For the text-containing cell, return its midpoint in [X, Y] coordinate format. 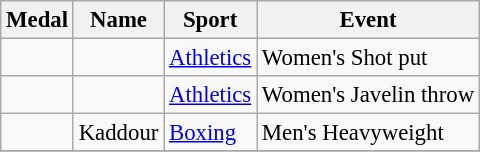
Women's Shot put [368, 58]
Boxing [210, 133]
Men's Heavyweight [368, 133]
Medal [38, 20]
Women's Javelin throw [368, 95]
Event [368, 20]
Kaddour [118, 133]
Sport [210, 20]
Name [118, 20]
